For the text-containing cell, return its midpoint in [X, Y] coordinate format. 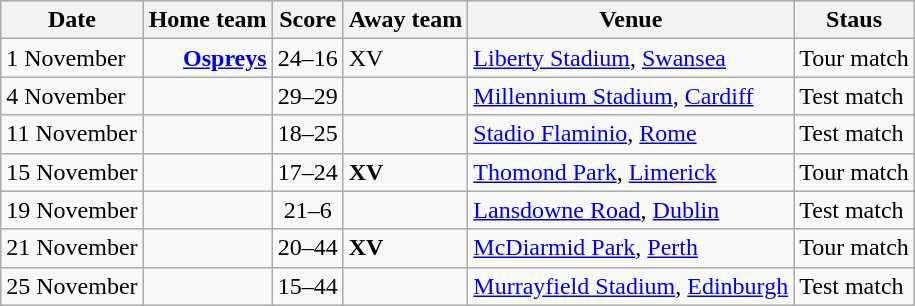
4 November [72, 96]
Venue [631, 20]
11 November [72, 134]
McDiarmid Park, Perth [631, 248]
24–16 [308, 58]
Home team [208, 20]
18–25 [308, 134]
Millennium Stadium, Cardiff [631, 96]
Thomond Park, Limerick [631, 172]
Lansdowne Road, Dublin [631, 210]
Staus [854, 20]
17–24 [308, 172]
15 November [72, 172]
Murrayfield Stadium, Edinburgh [631, 286]
Liberty Stadium, Swansea [631, 58]
Away team [406, 20]
21–6 [308, 210]
25 November [72, 286]
Date [72, 20]
Score [308, 20]
1 November [72, 58]
29–29 [308, 96]
20–44 [308, 248]
Stadio Flaminio, Rome [631, 134]
21 November [72, 248]
15–44 [308, 286]
19 November [72, 210]
Ospreys [208, 58]
